Output the (X, Y) coordinate of the center of the cell containing the given text.  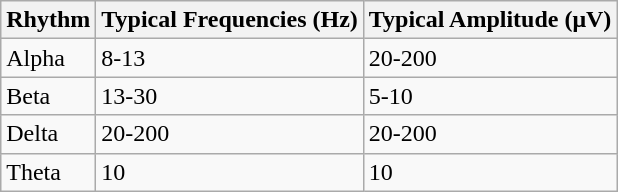
Typical Frequencies (Hz) (230, 20)
Beta (48, 96)
Delta (48, 134)
Theta (48, 172)
Typical Amplitude (μV) (490, 20)
Rhythm (48, 20)
8-13 (230, 58)
13-30 (230, 96)
5-10 (490, 96)
Alpha (48, 58)
